For the text-containing cell, return its midpoint in [X, Y] coordinate format. 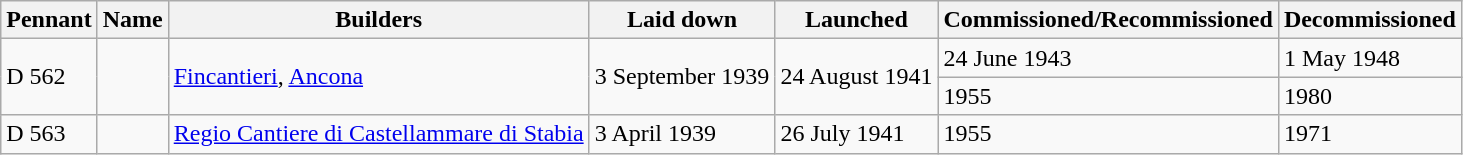
Decommissioned [1370, 20]
D 562 [49, 77]
24 June 1943 [1108, 58]
3 April 1939 [682, 134]
Commissioned/Recommissioned [1108, 20]
1971 [1370, 134]
Laid down [682, 20]
Regio Cantiere di Castellammare di Stabia [378, 134]
26 July 1941 [856, 134]
1 May 1948 [1370, 58]
3 September 1939 [682, 77]
24 August 1941 [856, 77]
Launched [856, 20]
1980 [1370, 96]
Fincantieri, Ancona [378, 77]
Pennant [49, 20]
D 563 [49, 134]
Name [132, 20]
Builders [378, 20]
